Provide the [X, Y] coordinate of the cell's center where the given text is located.  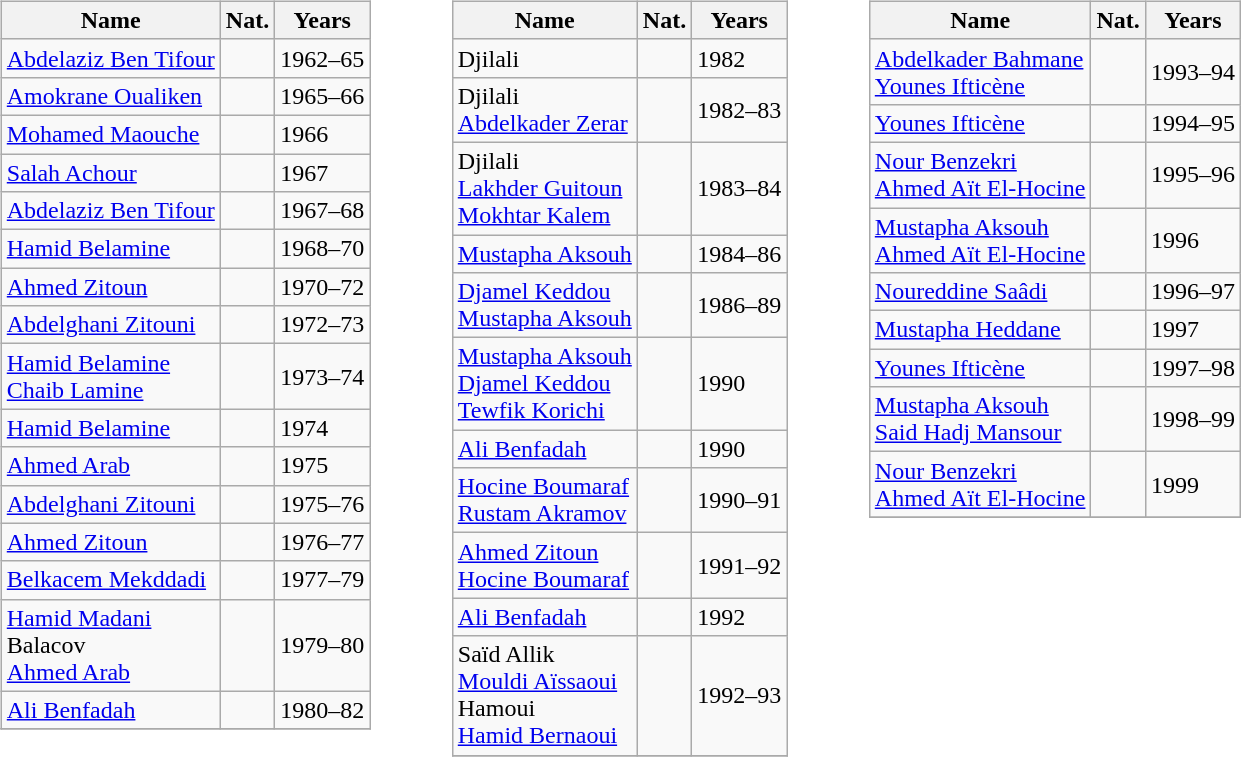
1984–86 [740, 253]
1992 [740, 617]
1980–82 [322, 710]
1997–98 [1192, 368]
Hamid MadaniBalacovAhmed Arab [110, 645]
1974 [322, 428]
Noureddine Saâdi [980, 292]
1972–73 [322, 325]
1990–91 [740, 500]
1996 [1192, 240]
Ahmed Arab [110, 466]
1998–99 [1192, 420]
1996–97 [1192, 292]
Mustapha Heddane [980, 330]
1995–96 [1192, 174]
Mohamed Maouche [110, 134]
Mustapha AksouhDjamel KeddouTewfik Korichi [544, 384]
1973–74 [322, 376]
1962–65 [322, 58]
Djilali [544, 58]
Hamid BelamineChaib Lamine [110, 376]
Hocine BoumarafRustam Akramov [544, 500]
1979–80 [322, 645]
1991–92 [740, 566]
Belkacem Mekddadi [110, 580]
1966 [322, 134]
1975 [322, 466]
1967 [322, 173]
1968–70 [322, 249]
1977–79 [322, 580]
1993–94 [1192, 72]
DjilaliLakhder GuitounMokhtar Kalem [544, 188]
Saïd AllikMouldi AïssaouiHamouiHamid Bernaoui [544, 696]
1976–77 [322, 542]
1986–89 [740, 306]
Djamel KeddouMustapha Aksouh [544, 306]
Abdelkader BahmaneYounes Ifticène [980, 72]
1994–95 [1192, 123]
Salah Achour [110, 173]
1982 [740, 58]
Mustapha AksouhAhmed Aït El-Hocine [980, 240]
1983–84 [740, 188]
1982–83 [740, 110]
1967–68 [322, 211]
Mustapha AksouhSaid Hadj Mansour [980, 420]
1965–66 [322, 96]
DjilaliAbdelkader Zerar [544, 110]
1992–93 [740, 696]
1999 [1192, 484]
1997 [1192, 330]
Amokrane Oualiken [110, 96]
Ahmed ZitounHocine Boumaraf [544, 566]
1975–76 [322, 504]
Mustapha Aksouh [544, 253]
1970–72 [322, 287]
